For the text-containing cell, return its midpoint in (x, y) coordinate format. 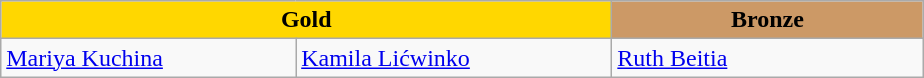
Ruth Beitia (768, 58)
Gold (306, 20)
Mariya Kuchina (148, 58)
Kamila Lićwinko (454, 58)
Bronze (768, 20)
